Search for the cell housing the specified text and yield its (X, Y) center coordinate. 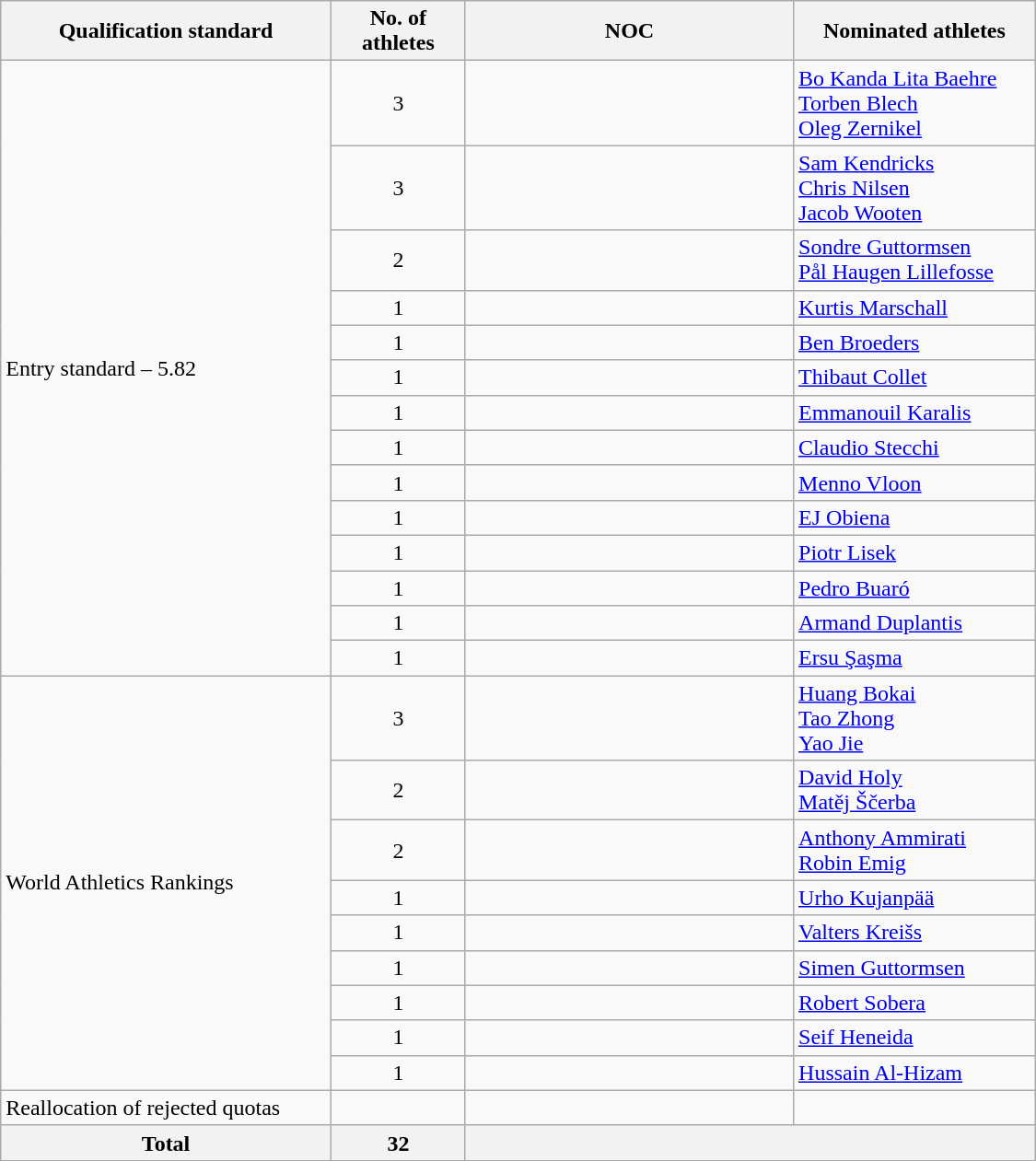
Anthony AmmiratiRobin Emig (915, 851)
Nominated athletes (915, 31)
Pedro Buaró (915, 588)
Ersu Şaşma (915, 658)
Bo Kanda Lita BaehreTorben BlechOleg Zernikel (915, 103)
Emmanouil Karalis (915, 412)
Valters Kreišs (915, 933)
Ben Broeders (915, 342)
Qualification standard (166, 31)
Sondre GuttormsenPål Haugen Lillefosse (915, 260)
Claudio Stecchi (915, 447)
No. of athletes (398, 31)
Menno Vloon (915, 482)
Entry standard – 5.82 (166, 368)
Huang BokaiTao ZhongYao Jie (915, 718)
Reallocation of rejected quotas (166, 1108)
World Athletics Rankings (166, 884)
Kurtis Marschall (915, 308)
Thibaut Collet (915, 377)
32 (398, 1143)
Simen Guttormsen (915, 968)
Hussain Al-Hizam (915, 1073)
NOC (629, 31)
Sam KendricksChris NilsenJacob Wooten (915, 188)
Robert Sobera (915, 1003)
EJ Obiena (915, 517)
David HolyMatěj Ščerba (915, 790)
Piotr Lisek (915, 552)
Urho Kujanpää (915, 898)
Armand Duplantis (915, 623)
Total (166, 1143)
Seif Heneida (915, 1038)
